Return [X, Y] of the center of cell containing provided text 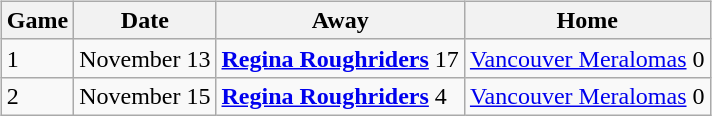
Regina Roughriders 17 [340, 58]
Game [37, 20]
November 13 [145, 58]
November 15 [145, 96]
Regina Roughriders 4 [340, 96]
2 [37, 96]
Away [340, 20]
1 [37, 58]
Date [145, 20]
Home [587, 20]
